Locate the cell with the specified text and output its (x, y) center coordinate. 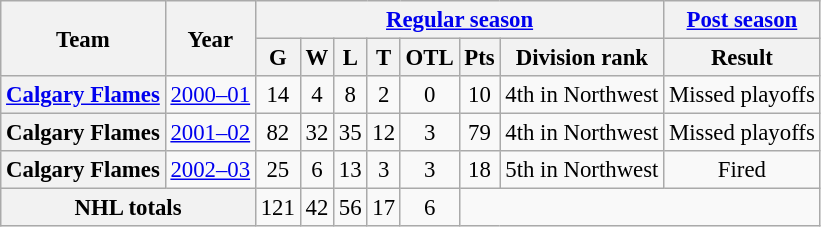
W (316, 58)
Year (210, 38)
5th in Northwest (582, 170)
2 (384, 95)
12 (384, 133)
17 (384, 208)
OTL (430, 58)
25 (278, 170)
Post season (742, 20)
10 (480, 95)
2001–02 (210, 133)
42 (316, 208)
8 (350, 95)
T (384, 58)
0 (430, 95)
Pts (480, 58)
56 (350, 208)
32 (316, 133)
Division rank (582, 58)
79 (480, 133)
18 (480, 170)
L (350, 58)
Fired (742, 170)
Regular season (459, 20)
Result (742, 58)
NHL totals (128, 208)
4 (316, 95)
121 (278, 208)
G (278, 58)
2000–01 (210, 95)
14 (278, 95)
82 (278, 133)
2002–03 (210, 170)
Team (83, 38)
35 (350, 133)
13 (350, 170)
